Return [X, Y] of the center of cell containing provided text 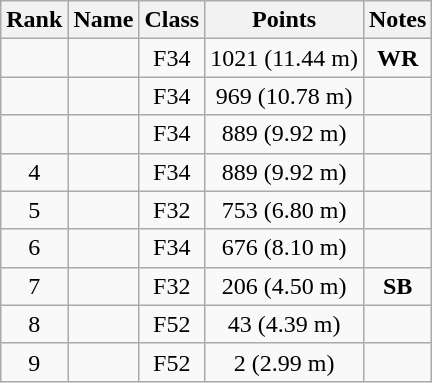
676 (8.10 m) [284, 248]
753 (6.80 m) [284, 210]
43 (4.39 m) [284, 324]
Class [172, 20]
8 [34, 324]
969 (10.78 m) [284, 96]
7 [34, 286]
SB [397, 286]
Notes [397, 20]
9 [34, 362]
2 (2.99 m) [284, 362]
6 [34, 248]
206 (4.50 m) [284, 286]
Name [104, 20]
Points [284, 20]
Rank [34, 20]
5 [34, 210]
WR [397, 58]
1021 (11.44 m) [284, 58]
4 [34, 172]
